Scan for the cell matching the given text and deliver its (x, y) coordinate at center. 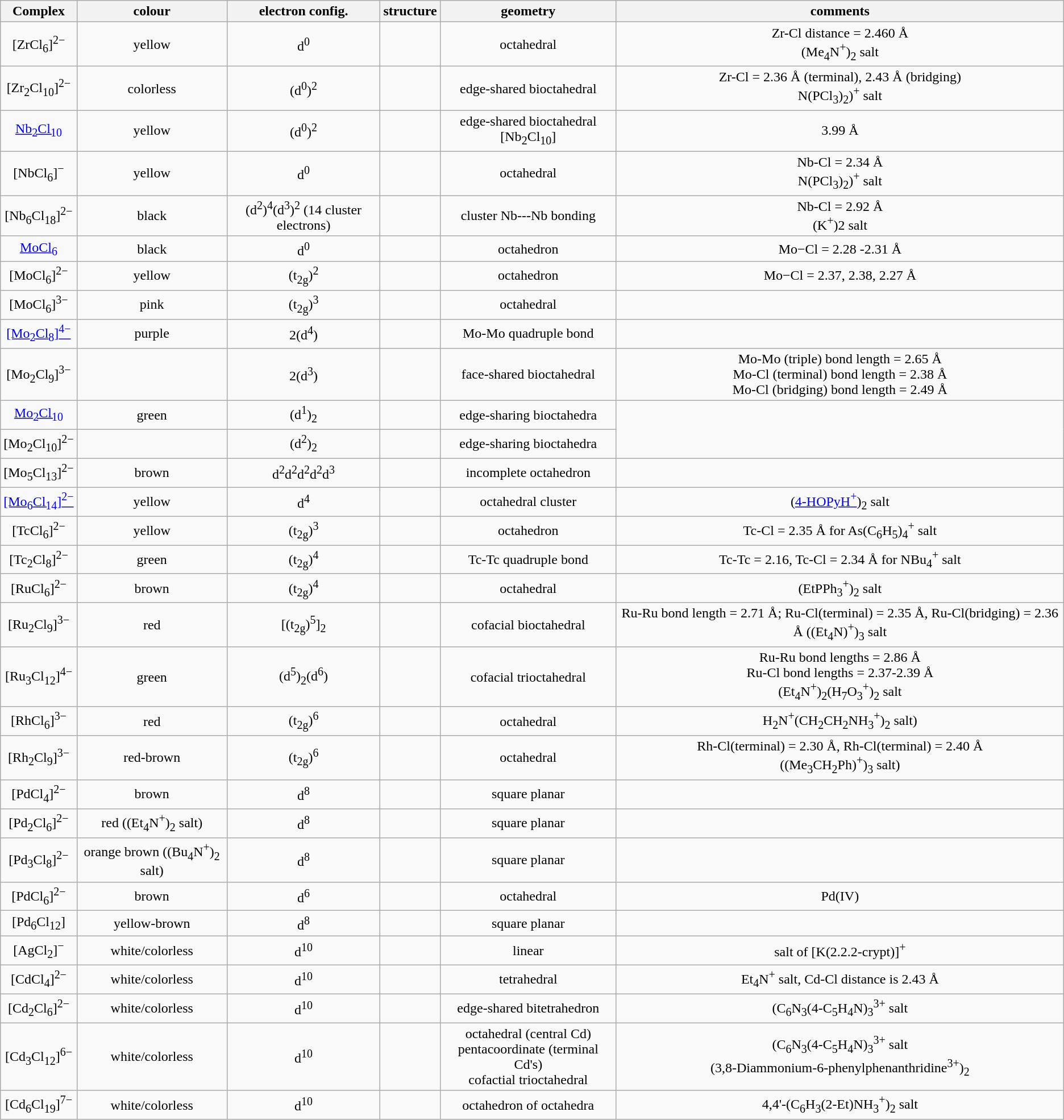
Pd(IV) (840, 896)
[Ru3Cl12]4− (39, 677)
Ru-Ru bond lengths = 2.86 ÅRu-Cl bond lengths = 2.37-2.39 Å(Et4N+)2(H7O3+)2 salt (840, 677)
colour (152, 11)
Tc-Tc quadruple bond (528, 559)
4,4'-(C6H3(2-Et)NH3+)2 salt (840, 1105)
[MoCl6]3− (39, 305)
[(t2g)5]2 (304, 625)
(d2)2 (304, 443)
cofacial bioctahedral (528, 625)
Ru-Ru bond length = 2.71 Å; Ru-Cl(terminal) = 2.35 Å, Ru-Cl(bridging) = 2.36 Å ((Et4N)+)3 salt (840, 625)
[Mo6Cl14]2− (39, 501)
[MoCl6]2− (39, 276)
2(d3) (304, 374)
[RuCl6]2− (39, 588)
[Nb6Cl18]2− (39, 216)
Et4N+ salt, Cd-Cl distance is 2.43 Å (840, 979)
[Pd6Cl12] (39, 923)
[PdCl4]2− (39, 795)
d4 (304, 501)
structure (410, 11)
purple (152, 333)
pink (152, 305)
linear (528, 951)
Mo-Mo quadruple bond (528, 333)
Nb-Cl = 2.34 ÅN(PCl3)2)+ salt (840, 173)
[RhCl6]3− (39, 721)
3.99 Å (840, 131)
Tc-Cl = 2.35 Å for As(C6H5)4+ salt (840, 531)
electron config. (304, 11)
Complex (39, 11)
[ZrCl6]2− (39, 44)
Zr-Cl distance = 2.460 Å(Me4N+)2 salt (840, 44)
[Pd3Cl8]2− (39, 860)
(4-HOPyH+)2 salt (840, 501)
H2N+(CH2CH2NH3+)2 salt) (840, 721)
[Mo2Cl9]3− (39, 374)
[AgCl2]− (39, 951)
orange brown ((Bu4N+)2 salt) (152, 860)
[TcCl6]2− (39, 531)
2(d4) (304, 333)
[Mo5Cl13]2− (39, 473)
octahedral (central Cd)pentacoordinate (terminal Cd's)cofactial trioctahedral (528, 1056)
comments (840, 11)
salt of [K(2.2.2-crypt)]+ (840, 951)
[Mo2Cl8]4− (39, 333)
(d5)2(d6) (304, 677)
red-brown (152, 758)
[PdCl6]2− (39, 896)
[Cd6Cl19]7− (39, 1105)
(d1)2 (304, 415)
(t2g)2 (304, 276)
octahedron of octahedra (528, 1105)
[Tc2Cl8]2− (39, 559)
incomplete octahedron (528, 473)
(d2)4(d3)2 (14 cluster electrons) (304, 216)
yellow-brown (152, 923)
(C6N3(4-C5H4N)33+ salt(3,8-Diammonium-6-phenylphenanthridine3+)2 (840, 1056)
Mo−Cl = 2.37, 2.38, 2.27 Å (840, 276)
face-shared bioctahedral (528, 374)
red ((Et4N+)2 salt) (152, 823)
Mo−Cl = 2.28 -2.31 Å (840, 249)
edge-shared bioctahedral [Nb2Cl10] (528, 131)
[NbCl6]− (39, 173)
tetrahedral (528, 979)
octahedral cluster (528, 501)
Mo-Mo (triple) bond length = 2.65 ÅMo-Cl (terminal) bond length = 2.38 ÅMo-Cl (bridging) bond length = 2.49 Å (840, 374)
cofacial trioctahedral (528, 677)
[Pd2Cl6]2− (39, 823)
Mo2Cl10 (39, 415)
[Mo2Cl10]2− (39, 443)
d2d2d2d2d3 (304, 473)
[Zr2Cl10]2− (39, 89)
[Cd2Cl6]2− (39, 1009)
MoCl6 (39, 249)
edge-shared bioctahedral (528, 89)
Rh-Cl(terminal) = 2.30 Å, Rh-Cl(terminal) = 2.40 Å ((Me3CH2Ph)+)3 salt) (840, 758)
[CdCl4]2− (39, 979)
Nb2Cl10 (39, 131)
[Rh2Cl9]3− (39, 758)
Zr-Cl = 2.36 Å (terminal), 2.43 Å (bridging)N(PCl3)2)+ salt (840, 89)
cluster Nb---Nb bonding (528, 216)
d6 (304, 896)
Nb-Cl = 2.92 Å (K+)2 salt (840, 216)
(C6N3(4-C5H4N)33+ salt (840, 1009)
colorless (152, 89)
geometry (528, 11)
edge-shared bitetrahedron (528, 1009)
[Ru2Cl9]3− (39, 625)
[Cd3Cl12]6− (39, 1056)
(EtPPh3+)2 salt (840, 588)
Tc-Tc = 2.16, Tc-Cl = 2.34 Å for NBu4+ salt (840, 559)
